Capture the cell that displays the provided text and extract its (X, Y) central coordinate. 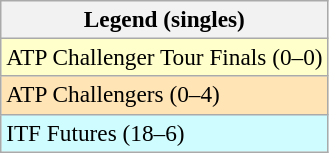
ITF Futures (18–6) (164, 133)
Legend (singles) (164, 19)
ATP Challenger Tour Finals (0–0) (164, 57)
ATP Challengers (0–4) (164, 95)
